Output the [x, y] coordinate of the center of the cell containing the given text.  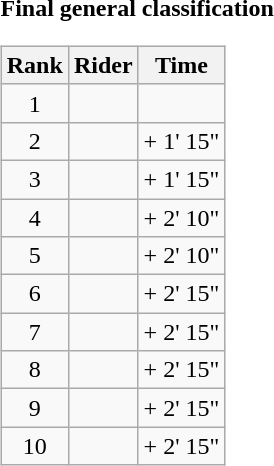
1 [34, 103]
2 [34, 141]
3 [34, 179]
9 [34, 408]
Rider [103, 65]
4 [34, 217]
7 [34, 332]
10 [34, 446]
6 [34, 294]
Time [182, 65]
8 [34, 370]
5 [34, 256]
Rank [34, 65]
